Return the (x, y) coordinate for the center point of the cell that contains the specified text.  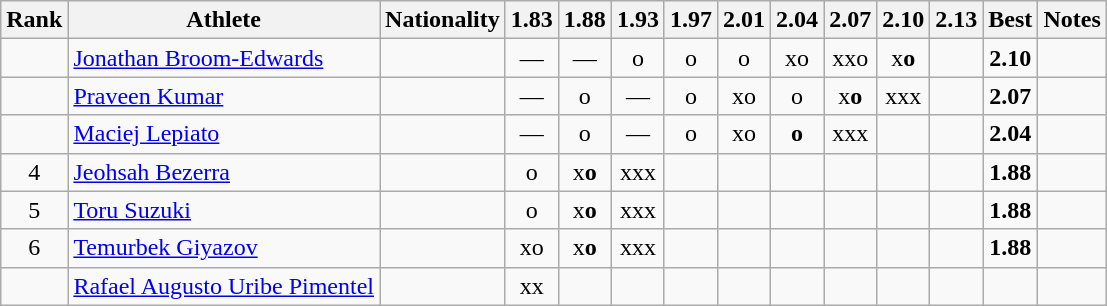
Temurbek Giyazov (224, 248)
xx (532, 286)
1.97 (690, 20)
Nationality (443, 20)
Rank (34, 20)
Rafael Augusto Uribe Pimentel (224, 286)
Jeohsah Bezerra (224, 172)
Best (1010, 20)
Praveen Kumar (224, 96)
Athlete (224, 20)
5 (34, 210)
xxo (850, 58)
Jonathan Broom-Edwards (224, 58)
Toru Suzuki (224, 210)
Maciej Lepiato (224, 134)
Notes (1072, 20)
2.01 (744, 20)
1.83 (532, 20)
4 (34, 172)
2.13 (956, 20)
1.93 (638, 20)
6 (34, 248)
